Capture the cell that displays the provided text and extract its [x, y] central coordinate. 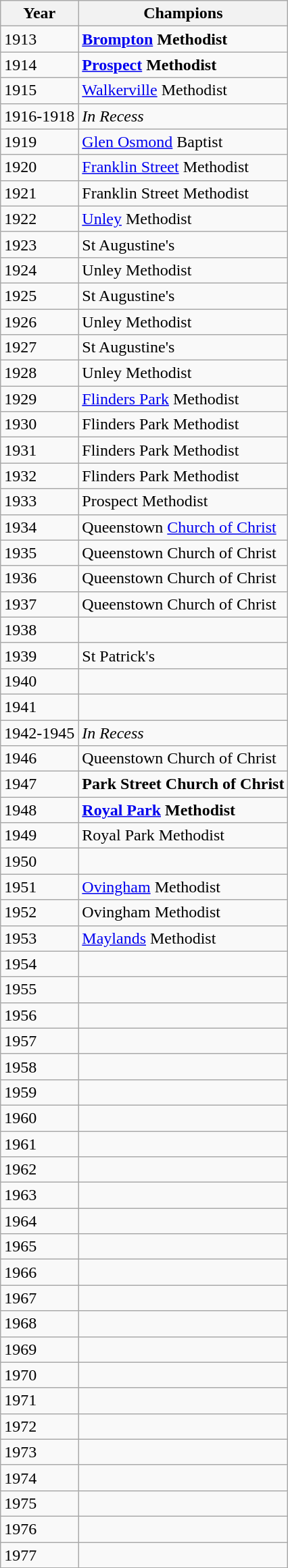
1958 [39, 1066]
1972 [39, 1426]
1951 [39, 887]
Brompton Methodist [183, 39]
1926 [39, 322]
1920 [39, 167]
1953 [39, 938]
1971 [39, 1401]
1937 [39, 604]
1970 [39, 1375]
1935 [39, 553]
1925 [39, 296]
1947 [39, 784]
1960 [39, 1118]
1974 [39, 1478]
Glen Osmond Baptist [183, 142]
St Patrick's [183, 655]
1966 [39, 1272]
1916-1918 [39, 116]
Champions [183, 13]
1954 [39, 964]
1962 [39, 1170]
1928 [39, 373]
1919 [39, 142]
Walkerville Methodist [183, 90]
1955 [39, 990]
Park Street Church of Christ [183, 784]
1950 [39, 861]
1914 [39, 65]
1963 [39, 1195]
1968 [39, 1324]
1976 [39, 1529]
1930 [39, 425]
1921 [39, 193]
1922 [39, 219]
Maylands Methodist [183, 938]
1940 [39, 681]
1933 [39, 502]
1949 [39, 836]
1936 [39, 578]
1927 [39, 348]
1975 [39, 1503]
1956 [39, 1015]
1939 [39, 655]
1924 [39, 270]
Year [39, 13]
1941 [39, 707]
1952 [39, 913]
1932 [39, 476]
1967 [39, 1298]
1915 [39, 90]
1923 [39, 244]
1959 [39, 1092]
1942-1945 [39, 732]
1931 [39, 450]
1977 [39, 1555]
1965 [39, 1247]
1961 [39, 1144]
1948 [39, 810]
1969 [39, 1349]
1929 [39, 399]
1946 [39, 759]
1957 [39, 1041]
1964 [39, 1221]
1913 [39, 39]
1938 [39, 630]
1934 [39, 527]
1973 [39, 1452]
